Identify which cell holds the provided text, then report its (x, y) central coordinate. 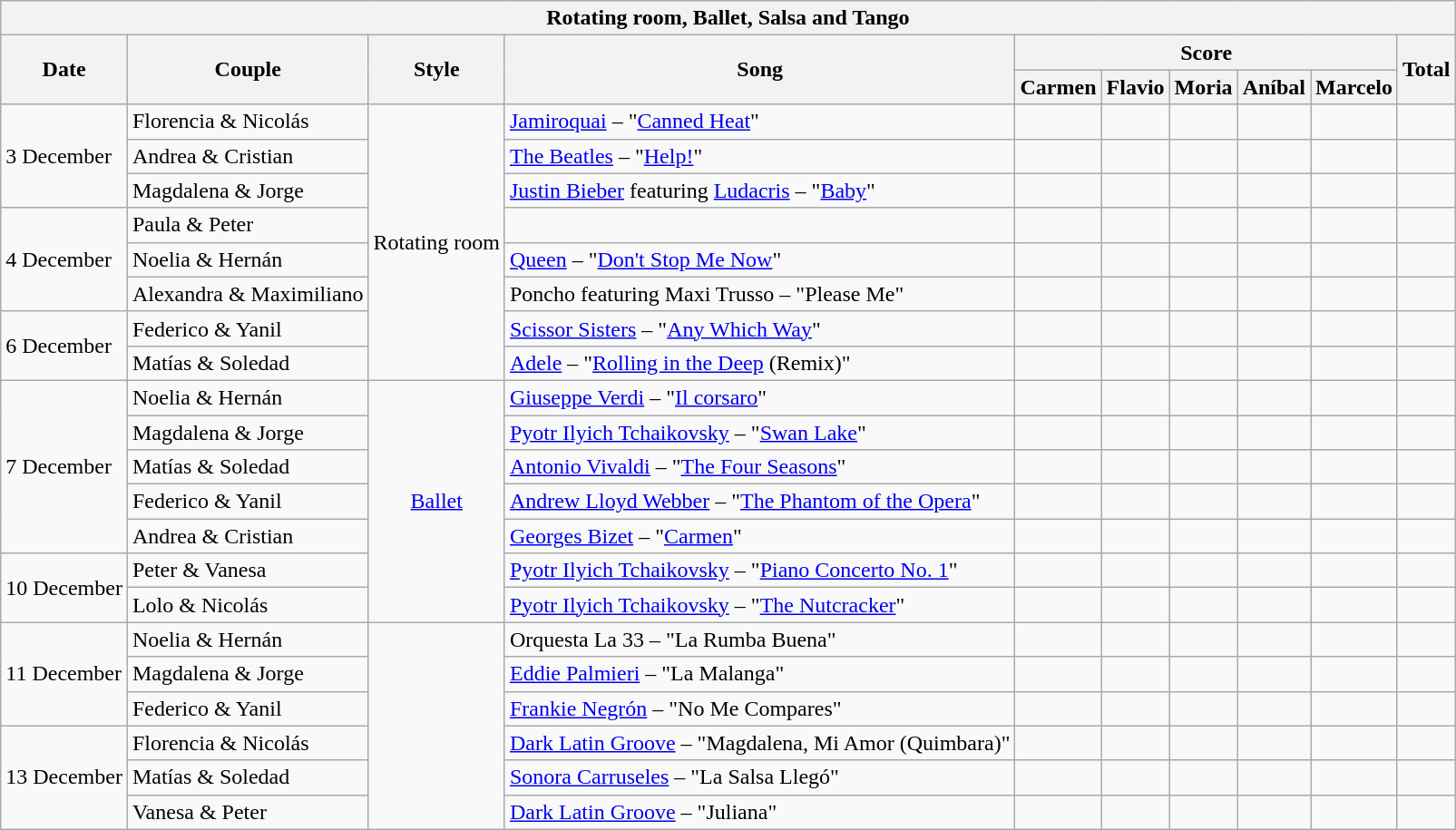
Scissor Sisters – "Any Which Way" (759, 328)
Total (1426, 70)
Song (759, 70)
Eddie Palmieri – "La Malanga" (759, 674)
Date (64, 70)
Marcelo (1354, 87)
Alexandra & Maximiliano (248, 294)
Antonio Vivaldi – "The Four Seasons" (759, 467)
10 December (64, 588)
11 December (64, 674)
Dark Latin Groove – "Magdalena, Mi Amor (Quimbara)" (759, 743)
Paula & Peter (248, 225)
Moria (1203, 87)
Vanesa & Peter (248, 812)
Pyotr Ilyich Tchaikovsky – "Swan Lake" (759, 433)
4 December (64, 259)
Score (1207, 53)
Aníbal (1274, 87)
Justin Bieber featuring Ludacris – "Baby" (759, 190)
Jamiroquai – "Canned Heat" (759, 122)
Peter & Vanesa (248, 571)
Poncho featuring Maxi Trusso – "Please Me" (759, 294)
Orquesta La 33 – "La Rumba Buena" (759, 640)
Rotating room (436, 242)
Queen – "Don't Stop Me Now" (759, 259)
6 December (64, 346)
Lolo & Nicolás (248, 605)
Frankie Negrón – "No Me Compares" (759, 708)
13 December (64, 777)
Flavio (1136, 87)
Andrew Lloyd Webber – "The Phantom of the Opera" (759, 502)
Carmen (1058, 87)
Adele – "Rolling in the Deep (Remix)" (759, 363)
Georges Bizet – "Carmen" (759, 536)
Giuseppe Verdi – "Il corsaro" (759, 397)
The Beatles – "Help!" (759, 156)
Rotating room, Ballet, Salsa and Tango (728, 18)
Pyotr Ilyich Tchaikovsky – "The Nutcracker" (759, 605)
Couple (248, 70)
Dark Latin Groove – "Juliana" (759, 812)
Sonora Carruseles – "La Salsa Llegó" (759, 777)
3 December (64, 156)
Ballet (436, 501)
7 December (64, 466)
Style (436, 70)
Pyotr Ilyich Tchaikovsky – "Piano Concerto No. 1" (759, 571)
